Pinpoint the cell where the given text exists, returning its (x, y) midpoint coordinate. 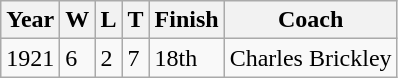
1921 (30, 58)
Finish (186, 20)
18th (186, 58)
7 (136, 58)
2 (108, 58)
W (78, 20)
Charles Brickley (310, 58)
6 (78, 58)
L (108, 20)
Coach (310, 20)
T (136, 20)
Year (30, 20)
